Output the (X, Y) coordinate of the center of the cell containing the given text.  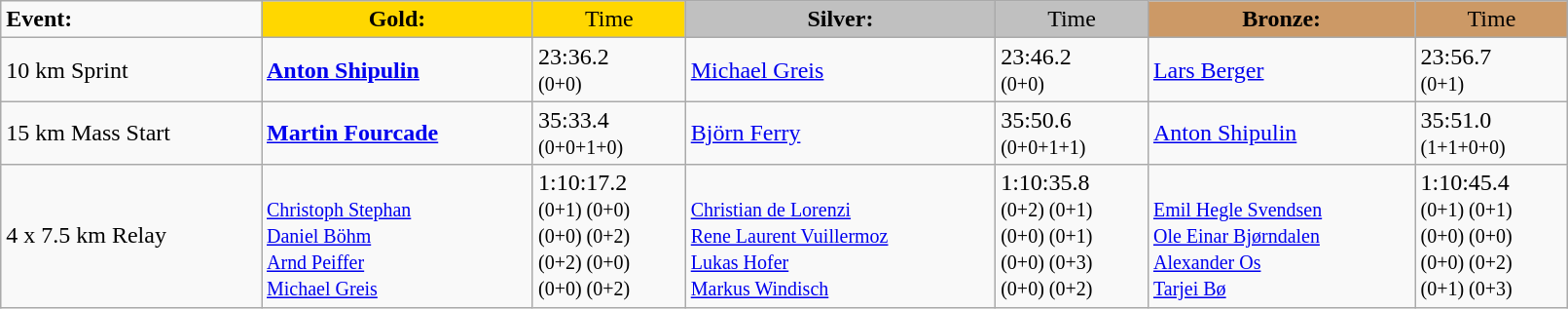
Christoph StephanDaniel BöhmArnd PeifferMichael Greis (397, 236)
Björn Ferry (840, 133)
23:36.2(0+0) (609, 70)
35:33.4(0+0+1+0) (609, 133)
Lars Berger (1281, 70)
15 km Mass Start (131, 133)
1:10:35.8(0+2) (0+1)(0+0) (0+1)(0+0) (0+3)(0+0) (0+2) (1073, 236)
10 km Sprint (131, 70)
Event: (131, 19)
4 x 7.5 km Relay (131, 236)
Gold: (397, 19)
35:51.0(1+1+0+0) (1491, 133)
Bronze: (1281, 19)
Christian de LorenziRene Laurent VuillermozLukas HoferMarkus Windisch (840, 236)
23:46.2(0+0) (1073, 70)
1:10:45.4(0+1) (0+1)(0+0) (0+0)(0+0) (0+2)(0+1) (0+3) (1491, 236)
Michael Greis (840, 70)
23:56.7(0+1) (1491, 70)
35:50.6(0+0+1+1) (1073, 133)
1:10:17.2(0+1) (0+0)(0+0) (0+2)(0+2) (0+0)(0+0) (0+2) (609, 236)
Martin Fourcade (397, 133)
Silver: (840, 19)
Emil Hegle SvendsenOle Einar BjørndalenAlexander OsTarjei Bø (1281, 236)
